Provide the [x, y] coordinate of the cell's center where the given text is located.  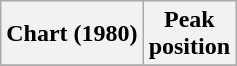
Chart (1980) [72, 34]
Peakposition [189, 34]
